Find where the given text appears and provide that cell's center as [x, y] coordinate. 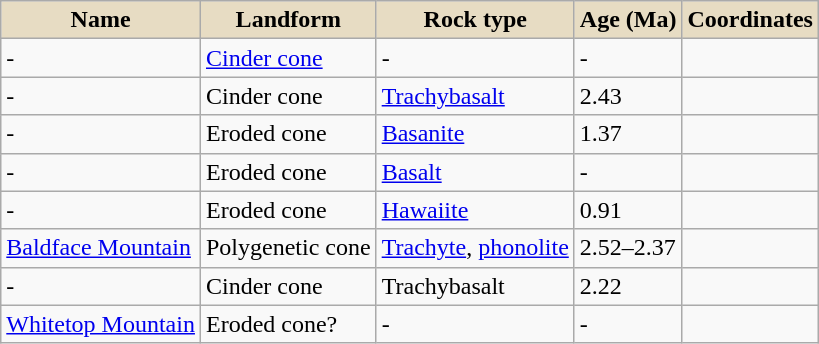
0.91 [628, 210]
Whitetop Mountain [101, 324]
Hawaiite [475, 210]
Baldface Mountain [101, 248]
2.43 [628, 96]
1.37 [628, 134]
Eroded cone? [288, 324]
2.52–2.37 [628, 248]
Age (Ma) [628, 20]
Coordinates [750, 20]
Polygenetic cone [288, 248]
Trachyte, phonolite [475, 248]
2.22 [628, 286]
Rock type [475, 20]
Landform [288, 20]
Name [101, 20]
Basanite [475, 134]
Basalt [475, 172]
